Scan for the cell matching the given text and deliver its (X, Y) coordinate at center. 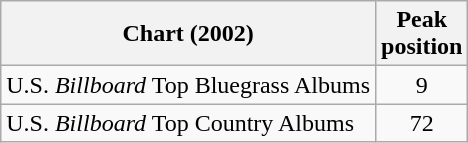
U.S. Billboard Top Country Albums (188, 123)
Chart (2002) (188, 34)
9 (422, 85)
Peakposition (422, 34)
72 (422, 123)
U.S. Billboard Top Bluegrass Albums (188, 85)
